Provide the (x, y) coordinate of the cell's center where the given text is located.  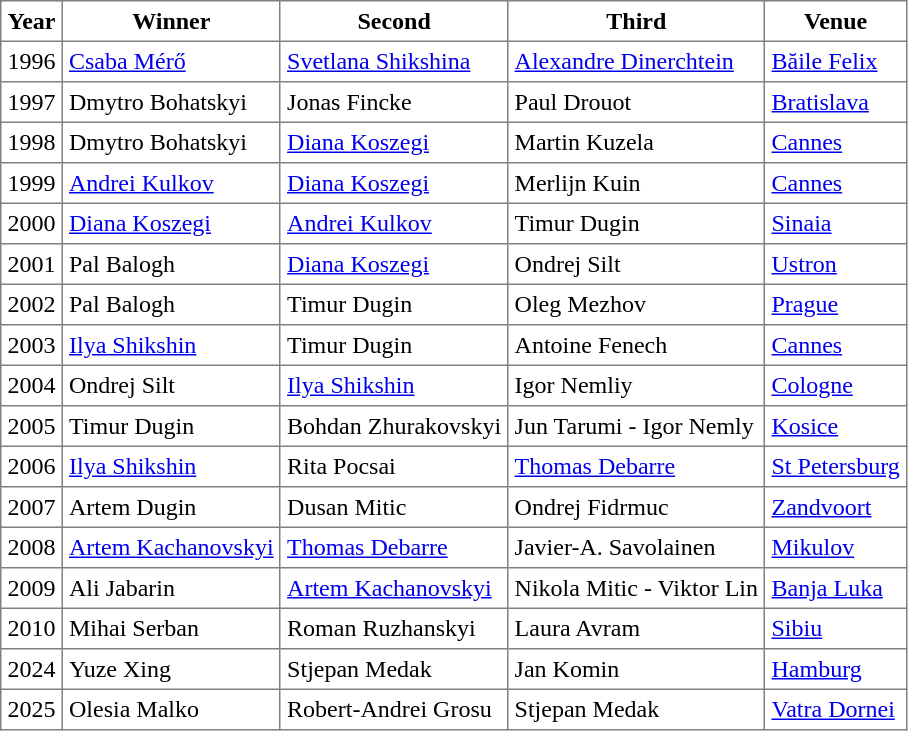
Rita Pocsai (394, 466)
Laura Avram (636, 628)
Javier-A. Savolainen (636, 547)
Jonas Fincke (394, 102)
Ustron (836, 264)
2009 (32, 588)
Bratislava (836, 102)
Paul Drouot (636, 102)
2025 (32, 709)
1999 (32, 183)
Banja Luka (836, 588)
Băile Felix (836, 61)
2008 (32, 547)
1997 (32, 102)
Zandvoort (836, 507)
Sibiu (836, 628)
Winner (171, 21)
Hamburg (836, 669)
Jun Tarumi - Igor Nemly (636, 426)
Olesia Malko (171, 709)
Year (32, 21)
2004 (32, 385)
1996 (32, 61)
Artem Dugin (171, 507)
Antoine Fenech (636, 345)
Yuze Xing (171, 669)
Robert-Andrei Grosu (394, 709)
Venue (836, 21)
Vatra Dornei (836, 709)
Martin Kuzela (636, 142)
2005 (32, 426)
Dusan Mitic (394, 507)
Mihai Serban (171, 628)
2010 (32, 628)
Cologne (836, 385)
Bohdan Zhurakovskyi (394, 426)
Merlijn Kuin (636, 183)
Second (394, 21)
Jan Komin (636, 669)
Svetlana Shikshina (394, 61)
Ondrej Fidrmuc (636, 507)
Sinaia (836, 223)
2001 (32, 264)
Prague (836, 304)
2002 (32, 304)
Igor Nemliy (636, 385)
Oleg Mezhov (636, 304)
1998 (32, 142)
Third (636, 21)
Nikola Mitic - Viktor Lin (636, 588)
Ali Jabarin (171, 588)
St Petersburg (836, 466)
Roman Ruzhanskyi (394, 628)
Mikulov (836, 547)
2006 (32, 466)
2007 (32, 507)
2024 (32, 669)
2000 (32, 223)
2003 (32, 345)
Alexandre Dinerchtein (636, 61)
Csaba Mérő (171, 61)
Kosice (836, 426)
